Return the (x, y) coordinate for the center point of the cell that contains the specified text.  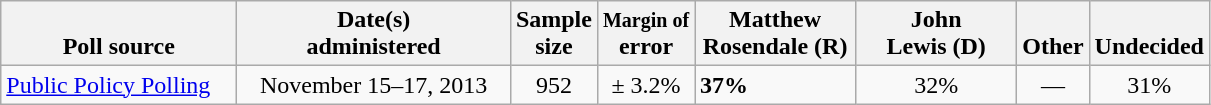
± 3.2% (646, 85)
Poll source (119, 34)
Margin oferror (646, 34)
Samplesize (554, 34)
Public Policy Polling (119, 85)
JohnLewis (D) (936, 34)
— (1053, 85)
MatthewRosendale (R) (776, 34)
Other (1053, 34)
November 15–17, 2013 (374, 85)
952 (554, 85)
32% (936, 85)
Undecided (1149, 34)
37% (776, 85)
Date(s)administered (374, 34)
31% (1149, 85)
